Detect which cell encompasses the target text, then output its (x, y) center coordinate. 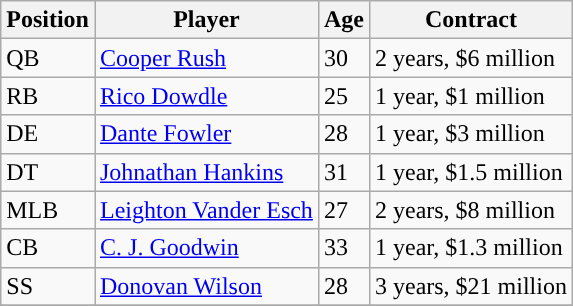
QB (48, 58)
2 years, $8 million (470, 210)
C. J. Goodwin (206, 248)
Player (206, 20)
Rico Dowdle (206, 96)
Cooper Rush (206, 58)
Johnathan Hankins (206, 172)
Age (344, 20)
MLB (48, 210)
33 (344, 248)
Position (48, 20)
1 year, $3 million (470, 134)
1 year, $1 million (470, 96)
2 years, $6 million (470, 58)
30 (344, 58)
27 (344, 210)
25 (344, 96)
CB (48, 248)
1 year, $1.3 million (470, 248)
Dante Fowler (206, 134)
Donovan Wilson (206, 286)
31 (344, 172)
3 years, $21 million (470, 286)
DT (48, 172)
DE (48, 134)
1 year, $1.5 million (470, 172)
Leighton Vander Esch (206, 210)
RB (48, 96)
Contract (470, 20)
SS (48, 286)
